Provide the (x, y) coordinate of the cell's center where the given text is located.  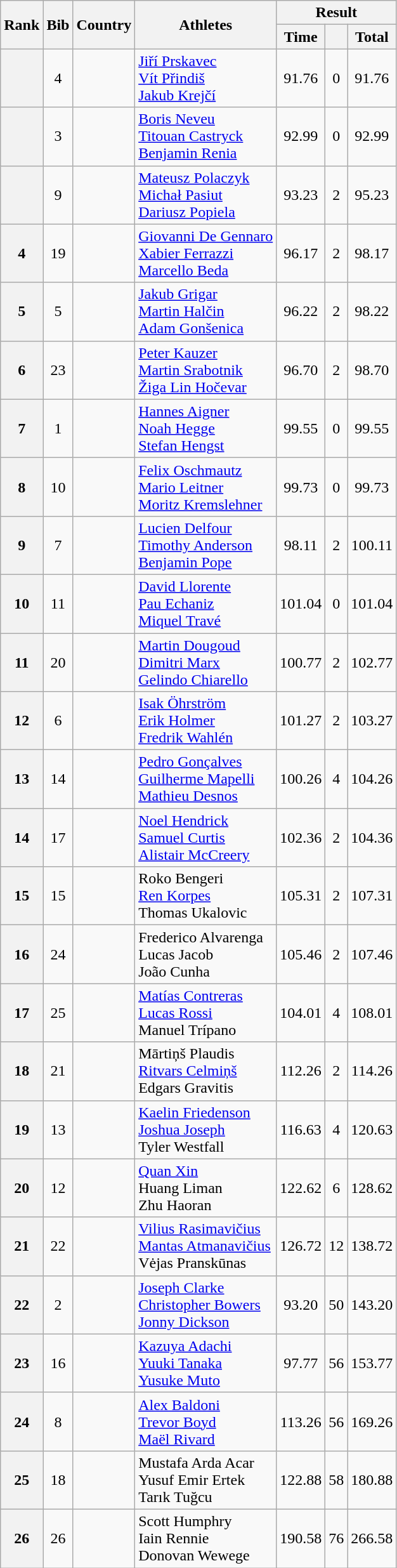
Martin DougoudDimitri MarxGelindo Chiarello (205, 662)
108.01 (372, 1013)
Result (336, 13)
114.26 (372, 1071)
102.36 (301, 838)
112.26 (301, 1071)
Athletes (205, 25)
93.23 (301, 195)
105.46 (301, 954)
107.31 (372, 896)
Peter KauzerMartin SrabotnikŽiga Lin Hočevar (205, 370)
101.27 (301, 721)
Bib (58, 25)
Lucien DelfourTimothy AndersonBenjamin Pope (205, 545)
104.26 (372, 779)
Noel HendrickSamuel CurtisAlistair McCreery (205, 838)
Mateusz PolaczykMichał PasiutDariusz Popiela (205, 195)
128.62 (372, 1188)
190.58 (301, 1538)
95.23 (372, 195)
Mārtiņš PlaudisRitvars CelmiņšEdgars Gravitis (205, 1071)
120.63 (372, 1130)
Pedro GonçalvesGuilherme MapelliMathieu Desnos (205, 779)
Joseph ClarkeChristopher BowersJonny Dickson (205, 1305)
138.72 (372, 1246)
104.01 (301, 1013)
Felix OschmautzMario LeitnerMoritz Kremslehner (205, 487)
Scott HumphryIain RennieDonovan Wewege (205, 1538)
Hannes AignerNoah HeggeStefan Hengst (205, 428)
David LlorentePau EchanizMiquel Travé (205, 603)
Total (372, 37)
169.26 (372, 1421)
100.77 (301, 662)
Roko BengeriRen KorpesThomas Ukalovic (205, 896)
58 (336, 1480)
Frederico AlvarengaLucas JacobJoão Cunha (205, 954)
Country (104, 25)
100.11 (372, 545)
Jakub GrigarMartin HalčinAdam Gonšenica (205, 312)
Kaelin FriedensonJoshua JosephTyler Westfall (205, 1130)
3 (58, 136)
Time (301, 37)
Vilius RasimavičiusMantas AtmanavičiusVėjas Pranskūnas (205, 1246)
96.17 (301, 253)
102.77 (372, 662)
93.20 (301, 1305)
96.70 (301, 370)
97.77 (301, 1363)
116.63 (301, 1130)
266.58 (372, 1538)
107.46 (372, 954)
122.62 (301, 1188)
98.70 (372, 370)
98.11 (301, 545)
Jiří PrskavecVít PřindišJakub Krejčí (205, 78)
76 (336, 1538)
104.36 (372, 838)
Rank (22, 25)
105.31 (301, 896)
180.88 (372, 1480)
126.72 (301, 1246)
Matías ContrerasLucas RossiManuel Trípano (205, 1013)
Isak ÖhrströmErik HolmerFredrik Wahlén (205, 721)
98.17 (372, 253)
113.26 (301, 1421)
Quan XinHuang LimanZhu Haoran (205, 1188)
100.26 (301, 779)
Alex BaldoniTrevor BoydMaël Rivard (205, 1421)
Boris NeveuTitouan CastryckBenjamin Renia (205, 136)
50 (336, 1305)
Mustafa Arda AcarYusuf Emir ErtekTarık Tuğcu (205, 1480)
1 (58, 428)
103.27 (372, 721)
153.77 (372, 1363)
Giovanni De GennaroXabier FerrazziMarcello Beda (205, 253)
96.22 (301, 312)
98.22 (372, 312)
Kazuya AdachiYuuki TanakaYusuke Muto (205, 1363)
122.88 (301, 1480)
143.20 (372, 1305)
